Extract the (x, y) coordinate from the center of the cell holding the provided text.  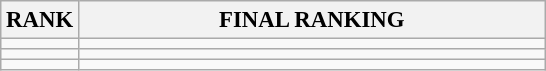
RANK (40, 20)
FINAL RANKING (312, 20)
